Scan for the cell matching the given text and deliver its [X, Y] coordinate at center. 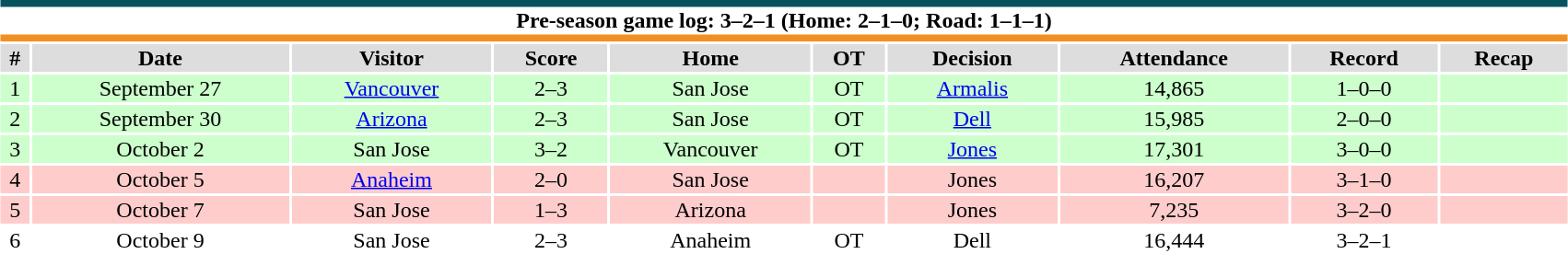
September 27 [160, 88]
1–0–0 [1364, 88]
1 [15, 88]
October 5 [160, 179]
Attendance [1174, 58]
3 [15, 149]
4 [15, 179]
3–1–0 [1364, 179]
2 [15, 119]
3–2–1 [1364, 240]
7,235 [1174, 210]
16,444 [1174, 240]
Pre-season game log: 3–2–1 (Home: 2–1–0; Road: 1–1–1) [784, 20]
# [15, 58]
1–3 [551, 210]
17,301 [1174, 149]
October 9 [160, 240]
Decision [972, 58]
16,207 [1174, 179]
October 2 [160, 149]
Date [160, 58]
2–0–0 [1364, 119]
15,985 [1174, 119]
Armalis [972, 88]
Home [711, 58]
Record [1364, 58]
6 [15, 240]
3–2 [551, 149]
Score [551, 58]
5 [15, 210]
2–0 [551, 179]
3–2–0 [1364, 210]
Visitor [391, 58]
Recap [1504, 58]
October 7 [160, 210]
14,865 [1174, 88]
3–0–0 [1364, 149]
September 30 [160, 119]
